Return the [X, Y] coordinate for the center point of the cell that contains the specified text.  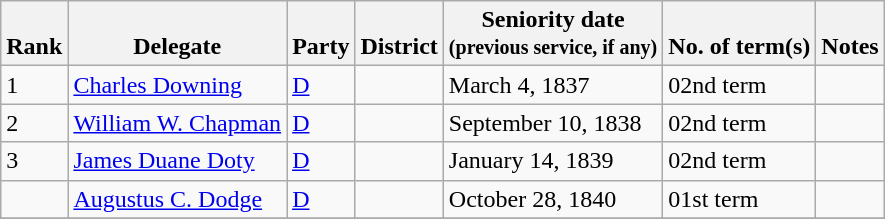
Party [321, 34]
October 28, 1840 [552, 199]
Delegate [178, 34]
3 [34, 161]
1 [34, 85]
Notes [850, 34]
Charles Downing [178, 85]
James Duane Doty [178, 161]
January 14, 1839 [552, 161]
2 [34, 123]
No. of term(s) [740, 34]
March 4, 1837 [552, 85]
01st term [740, 199]
Augustus C. Dodge [178, 199]
Rank [34, 34]
September 10, 1838 [552, 123]
William W. Chapman [178, 123]
Seniority date(previous service, if any) [552, 34]
District [399, 34]
